Output the (x, y) coordinate of the center of the cell containing the given text.  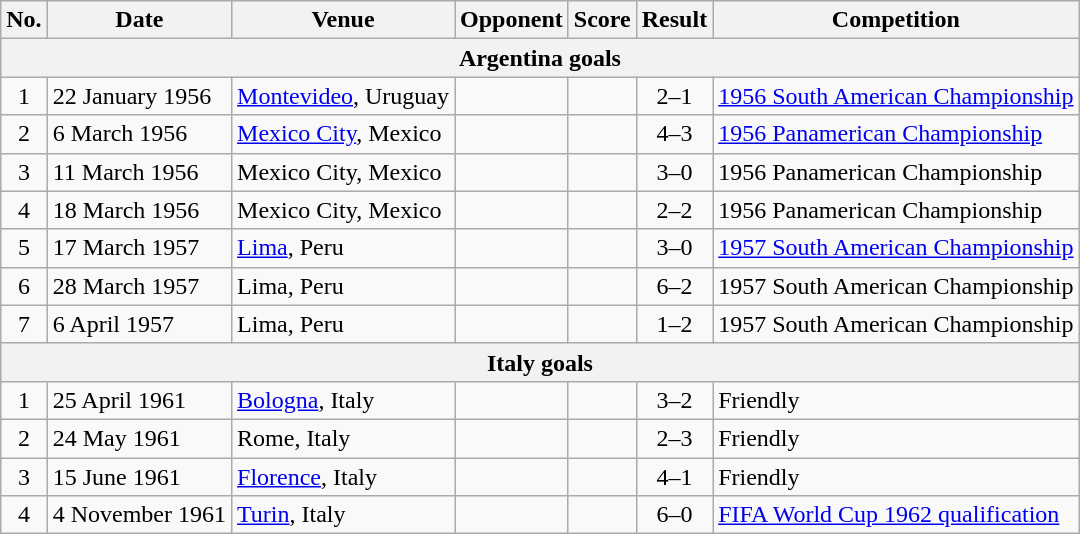
2–1 (674, 96)
6 April 1957 (139, 324)
Result (674, 20)
No. (24, 20)
22 January 1956 (139, 96)
7 (24, 324)
Turin, Italy (344, 515)
4–3 (674, 134)
1–2 (674, 324)
4–1 (674, 477)
6–2 (674, 286)
2–3 (674, 438)
24 May 1961 (139, 438)
4 November 1961 (139, 515)
Argentina goals (540, 58)
Italy goals (540, 362)
Score (602, 20)
18 March 1956 (139, 210)
11 March 1956 (139, 172)
Venue (344, 20)
Florence, Italy (344, 477)
Competition (896, 20)
3–2 (674, 400)
Rome, Italy (344, 438)
Opponent (512, 20)
6 (24, 286)
17 March 1957 (139, 248)
Bologna, Italy (344, 400)
FIFA World Cup 1962 qualification (896, 515)
15 June 1961 (139, 477)
5 (24, 248)
6 March 1956 (139, 134)
25 April 1961 (139, 400)
Date (139, 20)
28 March 1957 (139, 286)
6–0 (674, 515)
1956 South American Championship (896, 96)
2–2 (674, 210)
Montevideo, Uruguay (344, 96)
